Find where the given text appears and provide that cell's center as [X, Y] coordinate. 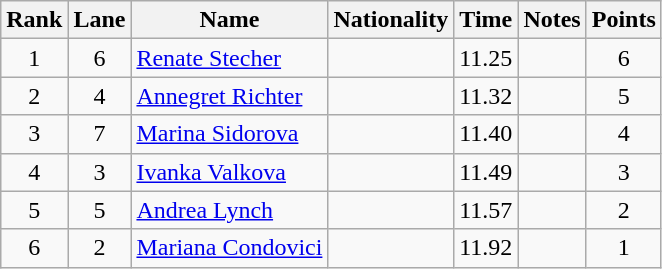
Name [230, 20]
11.25 [486, 58]
7 [100, 134]
Lane [100, 20]
Points [624, 20]
11.40 [486, 134]
Annegret Richter [230, 96]
Time [486, 20]
11.57 [486, 210]
Renate Stecher [230, 58]
Mariana Condovici [230, 248]
Notes [552, 20]
11.92 [486, 248]
Rank [34, 20]
Andrea Lynch [230, 210]
11.32 [486, 96]
Ivanka Valkova [230, 172]
Marina Sidorova [230, 134]
11.49 [486, 172]
Nationality [391, 20]
